Scan for the cell matching the given text and deliver its [x, y] coordinate at center. 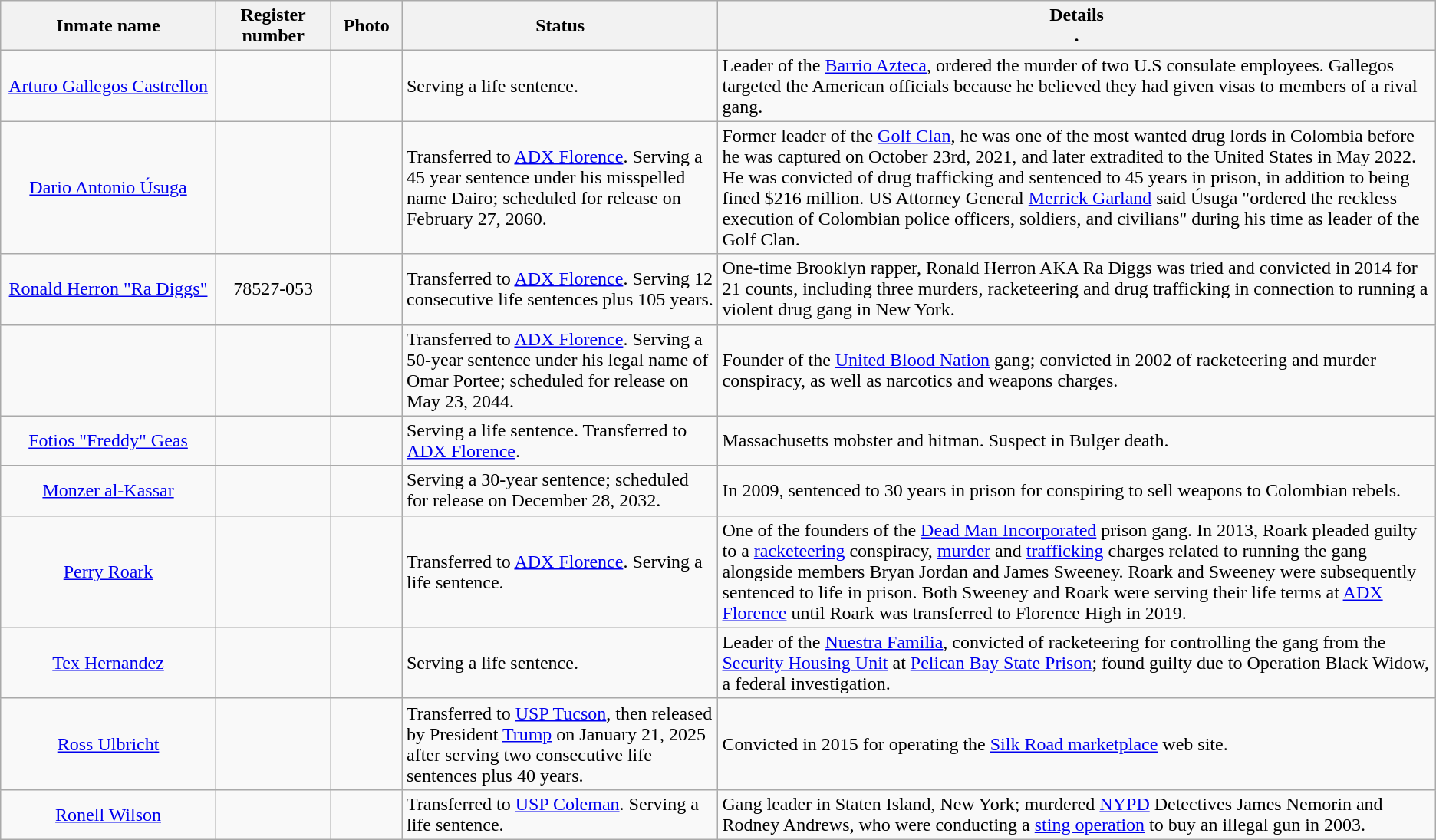
Serving a 30-year sentence; scheduled for release on December 28, 2032. [560, 491]
Photo [367, 26]
Massachusetts mobster and hitman. Suspect in Bulger death. [1077, 440]
Perry Roark [109, 572]
Details. [1077, 26]
Serving a life sentence. Transferred to ADX Florence. [560, 440]
Register number [273, 26]
Transferred to ADX Florence. Serving 12 consecutive life sentences plus 105 years. [560, 289]
Transferred to ADX Florence. Serving a 45 year sentence under his misspelled name Dairo; scheduled for release on February 27, 2060. [560, 187]
In 2009, sentenced to 30 years in prison for conspiring to sell weapons to Colombian rebels. [1077, 491]
Transferred to ADX Florence. Serving a 50-year sentence under his legal name of Omar Portee; scheduled for release on May 23, 2044. [560, 370]
Founder of the United Blood Nation gang; convicted in 2002 of racketeering and murder conspiracy, as well as narcotics and weapons charges. [1077, 370]
Transferred to ADX Florence. Serving a life sentence. [560, 572]
Inmate name [109, 26]
Monzer al-Kassar [109, 491]
78527-053 [273, 289]
Status [560, 26]
Transferred to USP Coleman. Serving a life sentence. [560, 815]
Dario Antonio Úsuga [109, 187]
Ronell Wilson [109, 815]
Ross Ulbricht [109, 744]
Convicted in 2015 for operating the Silk Road marketplace web site. [1077, 744]
Transferred to USP Tucson, then released by President Trump on January 21, 2025 after serving two consecutive life sentences plus 40 years. [560, 744]
Arturo Gallegos Castrellon [109, 86]
Ronald Herron "Ra Diggs" [109, 289]
Fotios "Freddy" Geas [109, 440]
Tex Hernandez [109, 663]
